Provide the [X, Y] coordinate of the cell's center where the given text is located.  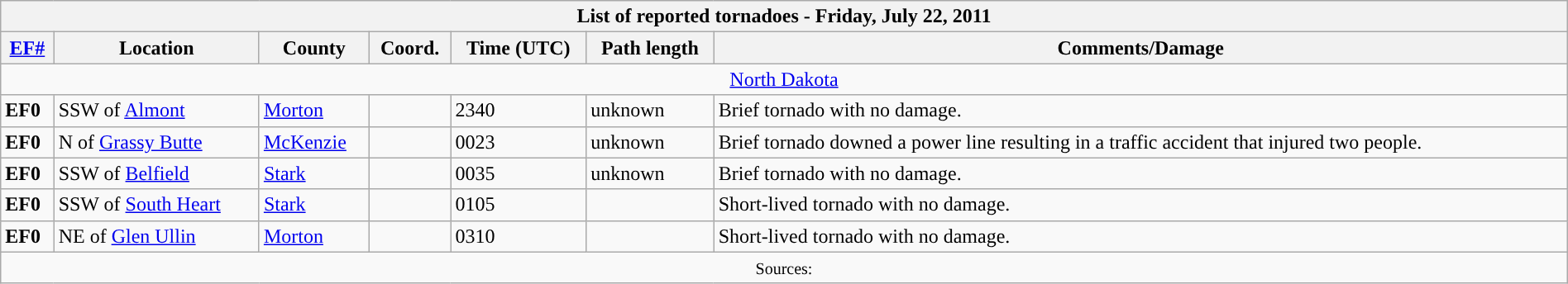
North Dakota [784, 79]
0023 [519, 142]
Coord. [410, 48]
Time (UTC) [519, 48]
2340 [519, 111]
SSW of Belfield [156, 173]
List of reported tornadoes - Friday, July 22, 2011 [784, 17]
SSW of South Heart [156, 205]
NE of Glen Ullin [156, 236]
SSW of Almont [156, 111]
0035 [519, 173]
EF# [27, 48]
0105 [519, 205]
Sources: [784, 267]
Location [156, 48]
N of Grassy Butte [156, 142]
Brief tornado downed a power line resulting in a traffic accident that injured two people. [1140, 142]
McKenzie [314, 142]
Comments/Damage [1140, 48]
0310 [519, 236]
Path length [650, 48]
County [314, 48]
